Return [x, y] of the center of cell containing provided text 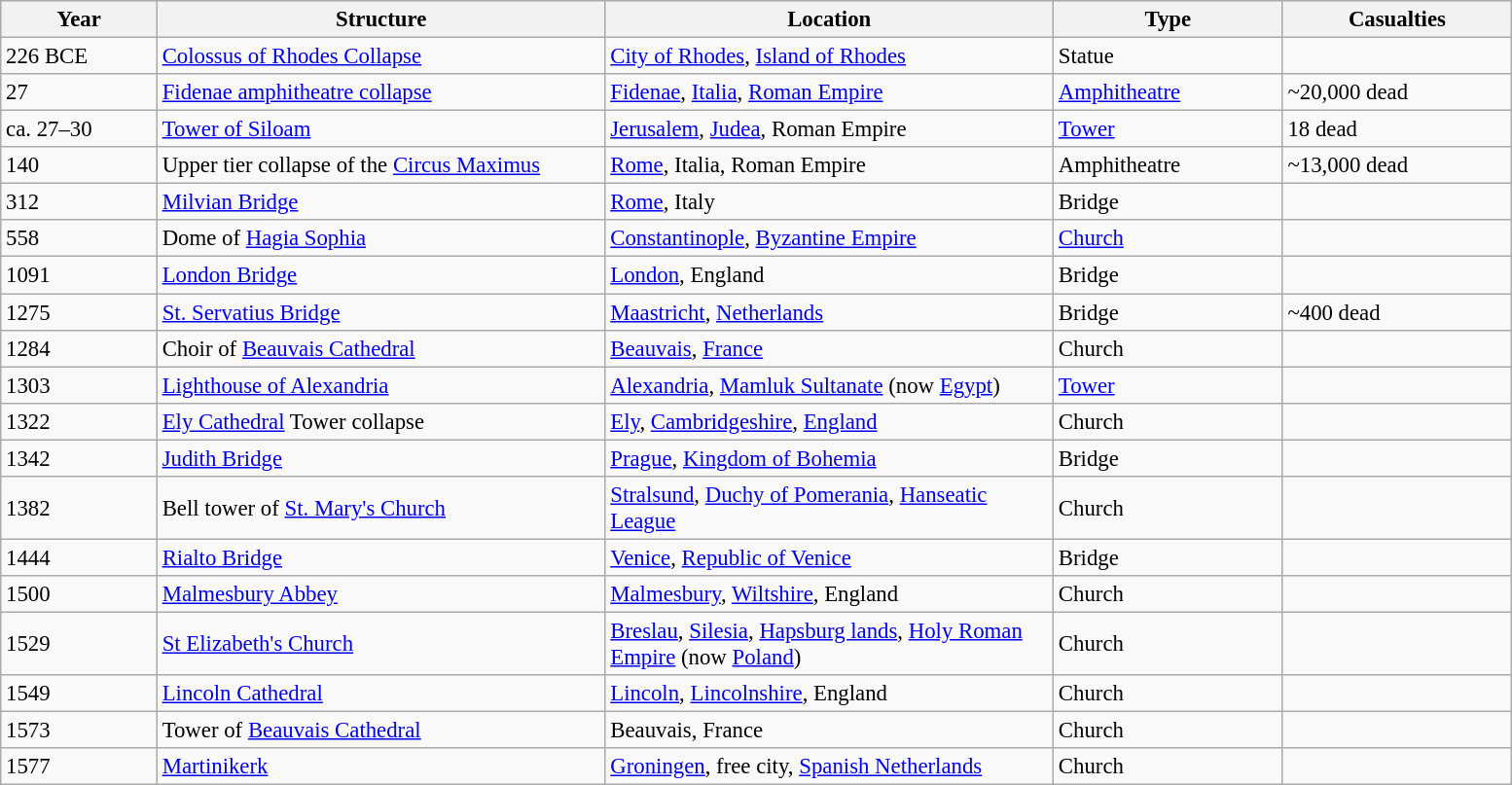
Choir of Beauvais Cathedral [381, 348]
St Elizabeth's Church [381, 644]
Upper tier collapse of the Circus Maximus [381, 165]
Casualties [1397, 19]
1091 [80, 275]
London, England [829, 275]
312 [80, 202]
1382 [80, 508]
Colossus of Rhodes Collapse [381, 56]
Tower of Siloam [381, 129]
ca. 27–30 [80, 129]
Statue [1169, 56]
Breslau, Silesia, Hapsburg lands, Holy Roman Empire (now Poland) [829, 644]
1444 [80, 557]
1303 [80, 385]
Lincoln, Lincolnshire, England [829, 694]
Ely, Cambridgeshire, England [829, 421]
St. Servatius Bridge [381, 312]
Fidenae, Italia, Roman Empire [829, 92]
Bell tower of St. Mary's Church [381, 508]
~400 dead [1397, 312]
Venice, Republic of Venice [829, 557]
1275 [80, 312]
Dome of Hagia Sophia [381, 238]
1500 [80, 594]
Type [1169, 19]
Rialto Bridge [381, 557]
City of Rhodes, Island of Rhodes [829, 56]
1322 [80, 421]
Structure [381, 19]
London Bridge [381, 275]
Year [80, 19]
1577 [80, 767]
18 dead [1397, 129]
Groningen, free city, Spanish Netherlands [829, 767]
Malmesbury Abbey [381, 594]
27 [80, 92]
1573 [80, 731]
1342 [80, 458]
Prague, Kingdom of Bohemia [829, 458]
Tower of Beauvais Cathedral [381, 731]
1549 [80, 694]
Rome, Italy [829, 202]
Constantinople, Byzantine Empire [829, 238]
1529 [80, 644]
558 [80, 238]
Lighthouse of Alexandria [381, 385]
Stralsund, Duchy of Pomerania, Hanseatic League [829, 508]
Judith Bridge [381, 458]
226 BCE [80, 56]
Martinikerk [381, 767]
1284 [80, 348]
Jerusalem, Judea, Roman Empire [829, 129]
~20,000 dead [1397, 92]
140 [80, 165]
~13,000 dead [1397, 165]
Rome, Italia, Roman Empire [829, 165]
Alexandria, Mamluk Sultanate (now Egypt) [829, 385]
Fidenae amphitheatre collapse [381, 92]
Maastricht, Netherlands [829, 312]
Lincoln Cathedral [381, 694]
Location [829, 19]
Ely Cathedral Tower collapse [381, 421]
Milvian Bridge [381, 202]
Malmesbury, Wiltshire, England [829, 594]
